Locate the cell with the specified text and output its (x, y) center coordinate. 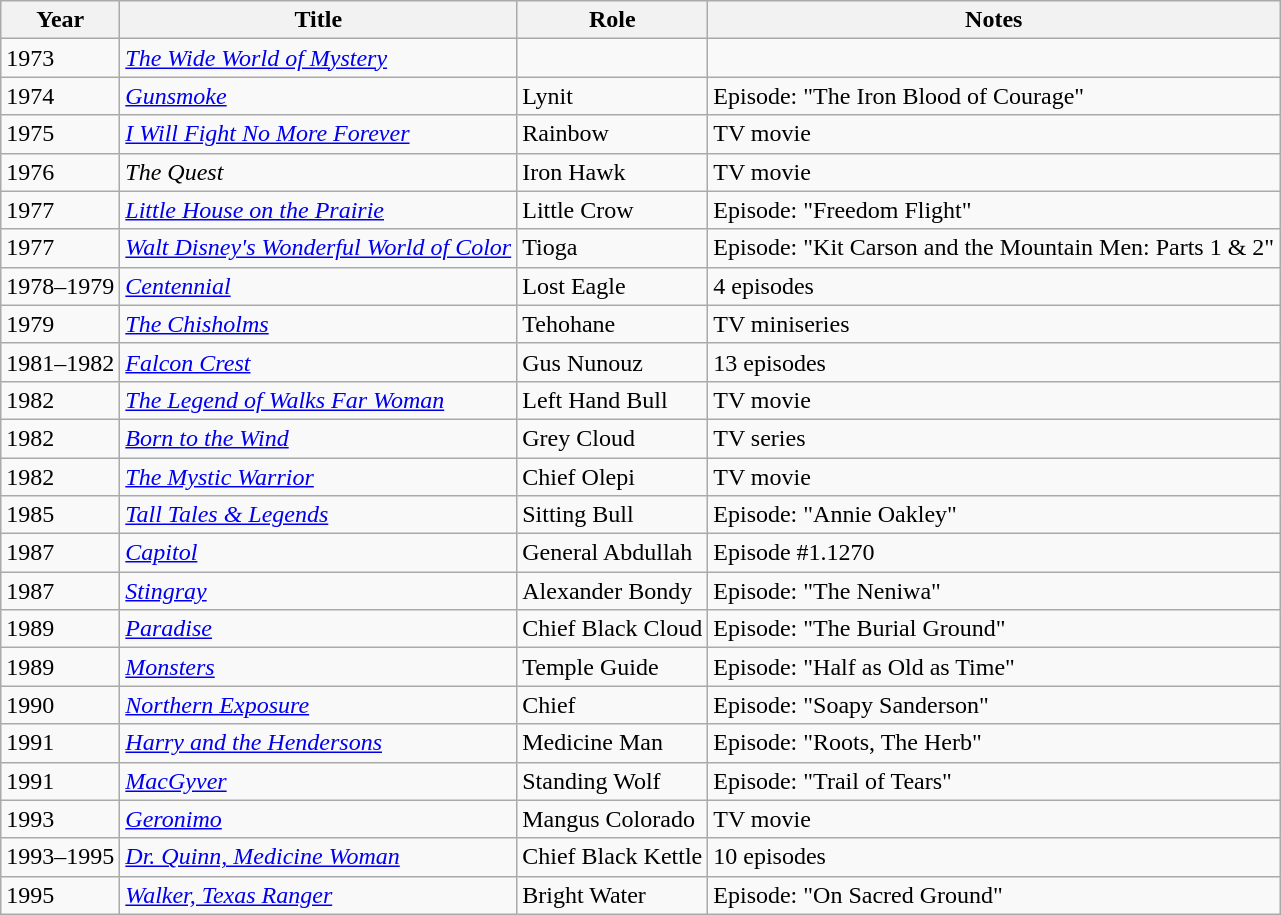
Chief Black Cloud (612, 629)
The Mystic Warrior (318, 477)
Walt Disney's Wonderful World of Color (318, 248)
Gus Nunouz (612, 362)
General Abdullah (612, 553)
1979 (60, 324)
Role (612, 20)
1974 (60, 96)
Born to the Wind (318, 438)
Centennial (318, 286)
1990 (60, 705)
Temple Guide (612, 667)
10 episodes (994, 857)
I Will Fight No More Forever (318, 134)
1973 (60, 58)
Left Hand Bull (612, 400)
Mangus Colorado (612, 819)
Stingray (318, 591)
Episode: "The Iron Blood of Courage" (994, 96)
Episode: "The Burial Ground" (994, 629)
Monsters (318, 667)
Dr. Quinn, Medicine Woman (318, 857)
Chief (612, 705)
Tioga (612, 248)
Bright Water (612, 895)
Episode: "Kit Carson and the Mountain Men: Parts 1 & 2" (994, 248)
Chief Olepi (612, 477)
Tehohane (612, 324)
Lynit (612, 96)
1993 (60, 819)
Episode: "Soapy Sanderson" (994, 705)
Iron Hawk (612, 172)
The Legend of Walks Far Woman (318, 400)
Geronimo (318, 819)
Northern Exposure (318, 705)
Capitol (318, 553)
1995 (60, 895)
Notes (994, 20)
Episode: "Half as Old as Time" (994, 667)
1978–1979 (60, 286)
Sitting Bull (612, 515)
1981–1982 (60, 362)
Episode: "Trail of Tears" (994, 781)
Harry and the Hendersons (318, 743)
1976 (60, 172)
Walker, Texas Ranger (318, 895)
Episode: "On Sacred Ground" (994, 895)
Episode #1.1270 (994, 553)
MacGyver (318, 781)
Little House on the Prairie (318, 210)
Gunsmoke (318, 96)
Episode: "Annie Oakley" (994, 515)
Year (60, 20)
Alexander Bondy (612, 591)
Medicine Man (612, 743)
Standing Wolf (612, 781)
Little Crow (612, 210)
Grey Cloud (612, 438)
Rainbow (612, 134)
TV series (994, 438)
The Chisholms (318, 324)
Episode: "Roots, The Herb" (994, 743)
Episode: "Freedom Flight" (994, 210)
1975 (60, 134)
Title (318, 20)
TV miniseries (994, 324)
The Quest (318, 172)
1985 (60, 515)
1993–1995 (60, 857)
Paradise (318, 629)
Tall Tales & Legends (318, 515)
Lost Eagle (612, 286)
The Wide World of Mystery (318, 58)
Falcon Crest (318, 362)
Chief Black Kettle (612, 857)
13 episodes (994, 362)
Episode: "The Neniwa" (994, 591)
4 episodes (994, 286)
